From the cell containing the given text, extract its center point as [x, y] coordinate. 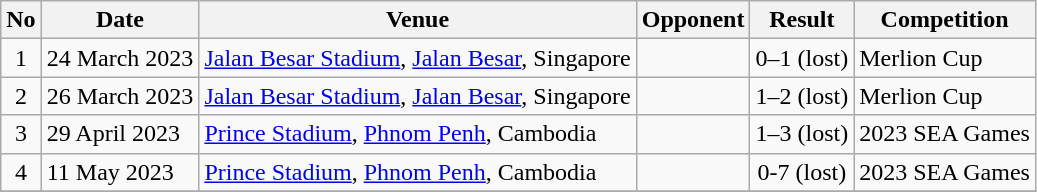
0–1 (lost) [802, 58]
1–2 (lost) [802, 96]
1–3 (lost) [802, 134]
2 [21, 96]
Opponent [693, 20]
0-7 (lost) [802, 172]
26 March 2023 [120, 96]
1 [21, 58]
24 March 2023 [120, 58]
Venue [418, 20]
3 [21, 134]
Date [120, 20]
29 April 2023 [120, 134]
11 May 2023 [120, 172]
Competition [945, 20]
No [21, 20]
Result [802, 20]
4 [21, 172]
